Determine the (X, Y) coordinate at the center of the cell enclosing the given text.  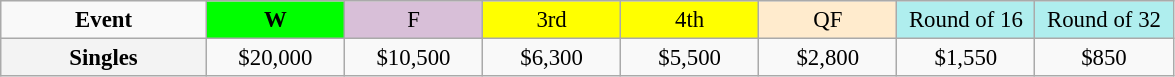
$1,550 (966, 58)
$6,300 (552, 58)
Round of 32 (1104, 20)
$10,500 (413, 58)
Singles (104, 58)
W (275, 20)
Round of 16 (966, 20)
QF (828, 20)
$2,800 (828, 58)
$850 (1104, 58)
3rd (552, 20)
F (413, 20)
$5,500 (690, 58)
$20,000 (275, 58)
Event (104, 20)
4th (690, 20)
